Pinpoint the cell where the given text exists, returning its [X, Y] midpoint coordinate. 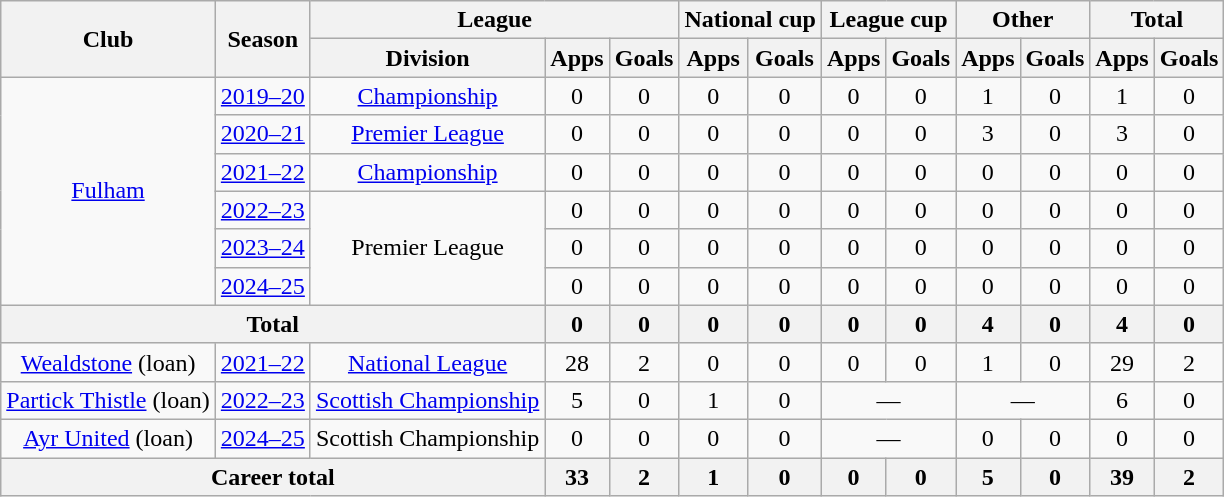
National cup [750, 20]
Other [1023, 20]
33 [577, 477]
6 [1122, 400]
Partick Thistle (loan) [108, 400]
2023–24 [262, 248]
National League [427, 362]
39 [1122, 477]
2019–20 [262, 96]
League [494, 20]
Division [427, 58]
Wealdstone (loan) [108, 362]
Career total [273, 477]
Season [262, 39]
29 [1122, 362]
Fulham [108, 191]
28 [577, 362]
Ayr United (loan) [108, 438]
2020–21 [262, 134]
Club [108, 39]
League cup [888, 20]
